Find where the given text appears and provide that cell's center as [x, y] coordinate. 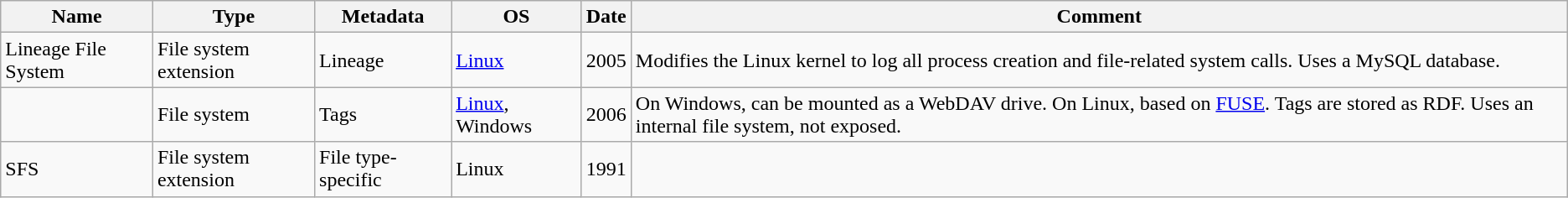
Lineage [384, 60]
2006 [606, 114]
File type-specific [384, 169]
Tags [384, 114]
On Windows, can be mounted as a WebDAV drive. On Linux, based on FUSE. Tags are stored as RDF. Uses an internal file system, not exposed. [1099, 114]
Type [233, 17]
Lineage File System [77, 60]
Linux, Windows [517, 114]
Comment [1099, 17]
1991 [606, 169]
OS [517, 17]
SFS [77, 169]
Metadata [384, 17]
File system [233, 114]
Name [77, 17]
Modifies the Linux kernel to log all process creation and file-related system calls. Uses a MySQL database. [1099, 60]
Date [606, 17]
2005 [606, 60]
